Identify which cell holds the provided text, then report its (X, Y) central coordinate. 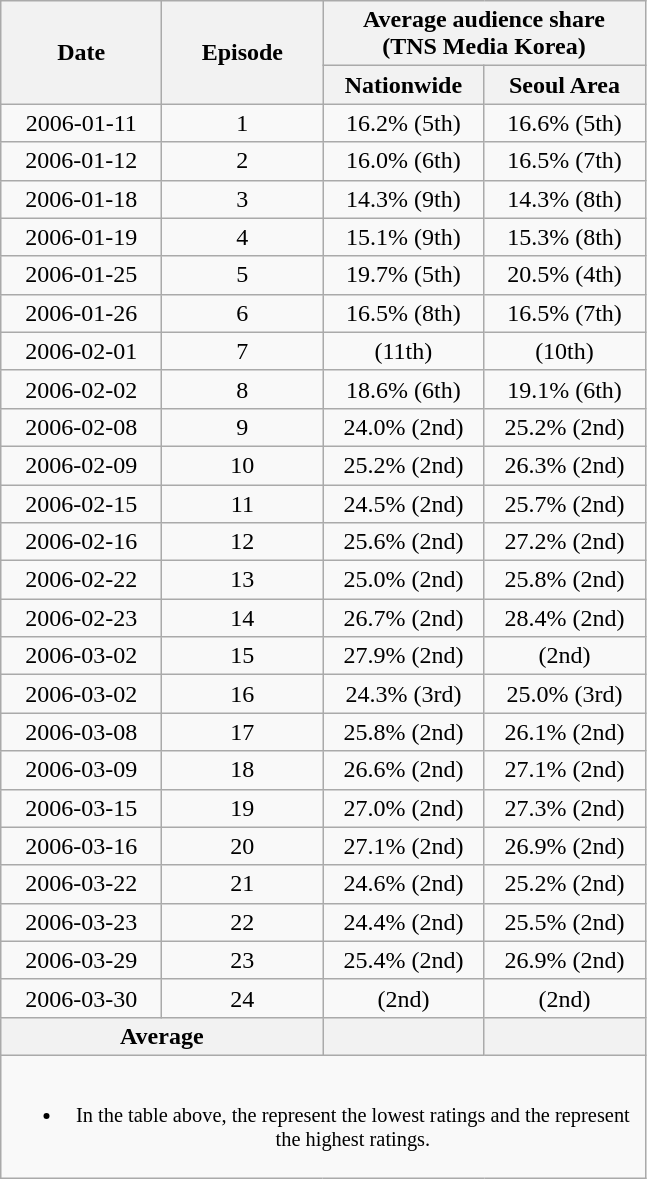
16.0% (6th) (404, 161)
2006-02-23 (82, 618)
27.2% (2nd) (564, 542)
Nationwide (404, 85)
26.7% (2nd) (404, 618)
2006-03-16 (82, 846)
(11th) (404, 351)
19.7% (5th) (404, 275)
2006-01-19 (82, 237)
25.7% (2nd) (564, 503)
13 (242, 580)
2006-03-30 (82, 998)
Seoul Area (564, 85)
25.0% (2nd) (404, 580)
24.3% (3rd) (404, 694)
5 (242, 275)
16 (242, 694)
2006-02-09 (82, 465)
3 (242, 199)
10 (242, 465)
2006-01-18 (82, 199)
18 (242, 770)
27.9% (2nd) (404, 656)
8 (242, 389)
Date (82, 52)
16.5% (8th) (404, 313)
6 (242, 313)
2006-02-16 (82, 542)
2006-03-29 (82, 960)
14 (242, 618)
2006-03-08 (82, 732)
2006-03-23 (82, 922)
24.6% (2nd) (404, 884)
2006-01-12 (82, 161)
23 (242, 960)
15.3% (8th) (564, 237)
2006-02-01 (82, 351)
19 (242, 808)
27.3% (2nd) (564, 808)
2006-02-02 (82, 389)
9 (242, 427)
24 (242, 998)
2006-02-08 (82, 427)
27.0% (2nd) (404, 808)
12 (242, 542)
22 (242, 922)
24.0% (2nd) (404, 427)
18.6% (6th) (404, 389)
25.6% (2nd) (404, 542)
Average audience share(TNS Media Korea) (484, 34)
(10th) (564, 351)
15 (242, 656)
19.1% (6th) (564, 389)
2006-01-25 (82, 275)
28.4% (2nd) (564, 618)
14.3% (9th) (404, 199)
16.2% (5th) (404, 123)
1 (242, 123)
15.1% (9th) (404, 237)
2 (242, 161)
11 (242, 503)
26.3% (2nd) (564, 465)
2006-02-15 (82, 503)
21 (242, 884)
2006-01-11 (82, 123)
20.5% (4th) (564, 275)
26.1% (2nd) (564, 732)
25.0% (3rd) (564, 694)
2006-02-22 (82, 580)
26.6% (2nd) (404, 770)
14.3% (8th) (564, 199)
2006-03-09 (82, 770)
20 (242, 846)
16.6% (5th) (564, 123)
24.5% (2nd) (404, 503)
2006-03-15 (82, 808)
24.4% (2nd) (404, 922)
Average (162, 1036)
7 (242, 351)
4 (242, 237)
Episode (242, 52)
2006-01-26 (82, 313)
17 (242, 732)
25.4% (2nd) (404, 960)
25.5% (2nd) (564, 922)
2006-03-22 (82, 884)
In the table above, the represent the lowest ratings and the represent the highest ratings. (323, 1116)
